Detect which cell encompasses the target text, then output its (X, Y) center coordinate. 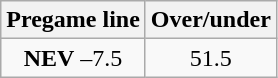
Over/under (210, 20)
Pregame line (74, 20)
51.5 (210, 58)
NEV –7.5 (74, 58)
